Provide the [x, y] coordinate of the cell's center where the given text is located.  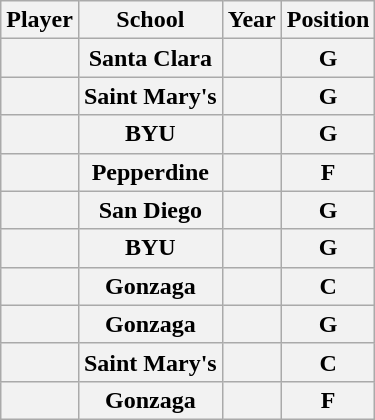
Year [252, 20]
School [150, 20]
San Diego [150, 210]
Pepperdine [150, 172]
Player [40, 20]
Santa Clara [150, 58]
Position [328, 20]
